Return the [x, y] coordinate for the center point of the cell that contains the specified text.  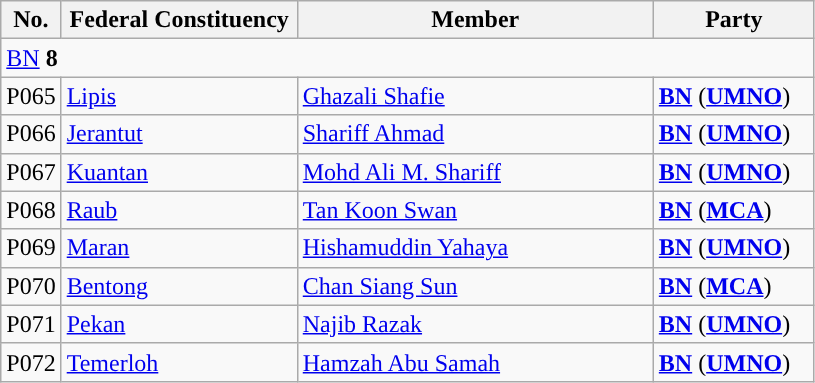
P072 [31, 362]
Maran [179, 248]
Chan Siang Sun [475, 286]
Party [734, 20]
Ghazali Shafie [475, 96]
Pekan [179, 324]
P069 [31, 248]
P071 [31, 324]
Temerloh [179, 362]
P065 [31, 96]
Hamzah Abu Samah [475, 362]
Lipis [179, 96]
Mohd Ali M. Shariff [475, 172]
BN 8 [408, 58]
Shariff Ahmad [475, 134]
P070 [31, 286]
Hishamuddin Yahaya [475, 248]
No. [31, 20]
P068 [31, 210]
P067 [31, 172]
Kuantan [179, 172]
Federal Constituency [179, 20]
Raub [179, 210]
P066 [31, 134]
Tan Koon Swan [475, 210]
Jerantut [179, 134]
Bentong [179, 286]
Member [475, 20]
Najib Razak [475, 324]
